For the text-containing cell, return its midpoint in [x, y] coordinate format. 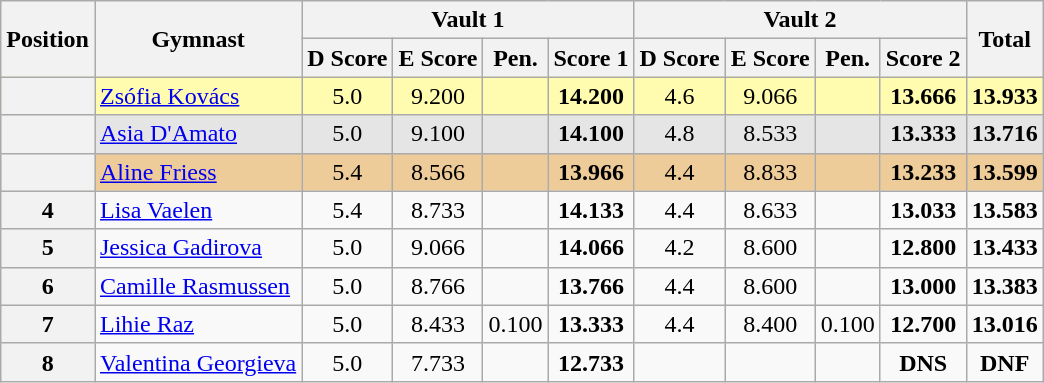
8.533 [770, 134]
Gymnast [198, 39]
Aline Friess [198, 172]
Zsófia Kovács [198, 96]
13.966 [591, 172]
5 [48, 248]
13.383 [1004, 286]
13.766 [591, 286]
13.666 [923, 96]
8.633 [770, 210]
Camille Rasmussen [198, 286]
Lihie Raz [198, 324]
13.583 [1004, 210]
14.200 [591, 96]
14.133 [591, 210]
Position [48, 39]
4.6 [680, 96]
12.700 [923, 324]
13.033 [923, 210]
9.100 [438, 134]
4.2 [680, 248]
7.733 [438, 362]
13.599 [1004, 172]
6 [48, 286]
8.400 [770, 324]
8.766 [438, 286]
Total [1004, 39]
Lisa Vaelen [198, 210]
8.733 [438, 210]
13.233 [923, 172]
DNS [923, 362]
8.433 [438, 324]
13.433 [1004, 248]
Vault 1 [468, 20]
Score 2 [923, 58]
Asia D'Amato [198, 134]
14.066 [591, 248]
13.933 [1004, 96]
14.100 [591, 134]
Vault 2 [800, 20]
13.016 [1004, 324]
Score 1 [591, 58]
12.733 [591, 362]
Jessica Gadirova [198, 248]
DNF [1004, 362]
12.800 [923, 248]
8.566 [438, 172]
Valentina Georgieva [198, 362]
7 [48, 324]
8.833 [770, 172]
9.200 [438, 96]
4 [48, 210]
4.8 [680, 134]
13.000 [923, 286]
8 [48, 362]
13.716 [1004, 134]
